Capture the cell that displays the provided text and extract its (X, Y) central coordinate. 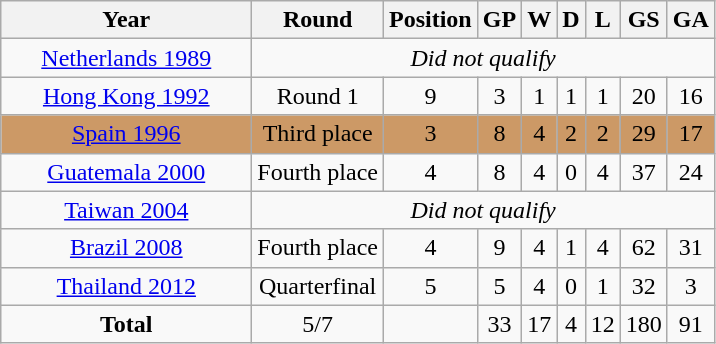
Total (126, 324)
Netherlands 1989 (126, 58)
Guatemala 2000 (126, 172)
Brazil 2008 (126, 248)
W (540, 20)
Third place (318, 134)
Hong Kong 1992 (126, 96)
Year (126, 20)
29 (644, 134)
180 (644, 324)
91 (690, 324)
33 (499, 324)
L (602, 20)
5/7 (318, 324)
GA (690, 20)
GP (499, 20)
37 (644, 172)
16 (690, 96)
Round 1 (318, 96)
31 (690, 248)
20 (644, 96)
32 (644, 286)
Round (318, 20)
12 (602, 324)
Spain 1996 (126, 134)
Taiwan 2004 (126, 210)
Quarterfinal (318, 286)
Thailand 2012 (126, 286)
Position (431, 20)
62 (644, 248)
24 (690, 172)
GS (644, 20)
D (571, 20)
